Provide the (X, Y) coordinate of the cell's center where the given text is located.  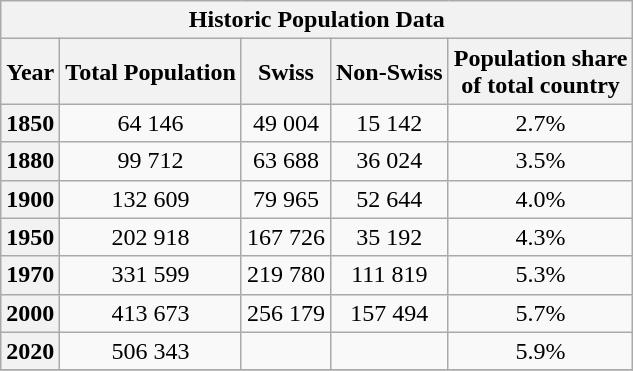
331 599 (151, 275)
506 343 (151, 351)
157 494 (389, 313)
413 673 (151, 313)
5.3% (540, 275)
52 644 (389, 199)
79 965 (286, 199)
1970 (30, 275)
49 004 (286, 123)
Population share of total country (540, 72)
3.5% (540, 161)
2000 (30, 313)
1950 (30, 237)
99 712 (151, 161)
202 918 (151, 237)
5.7% (540, 313)
1850 (30, 123)
1880 (30, 161)
4.3% (540, 237)
15 142 (389, 123)
5.9% (540, 351)
167 726 (286, 237)
2.7% (540, 123)
219 780 (286, 275)
Year (30, 72)
36 024 (389, 161)
64 146 (151, 123)
2020 (30, 351)
4.0% (540, 199)
63 688 (286, 161)
256 179 (286, 313)
Historic Population Data (317, 20)
Non-Swiss (389, 72)
111 819 (389, 275)
1900 (30, 199)
Swiss (286, 72)
Total Population (151, 72)
132 609 (151, 199)
35 192 (389, 237)
